Identify which cell holds the provided text, then report its [x, y] central coordinate. 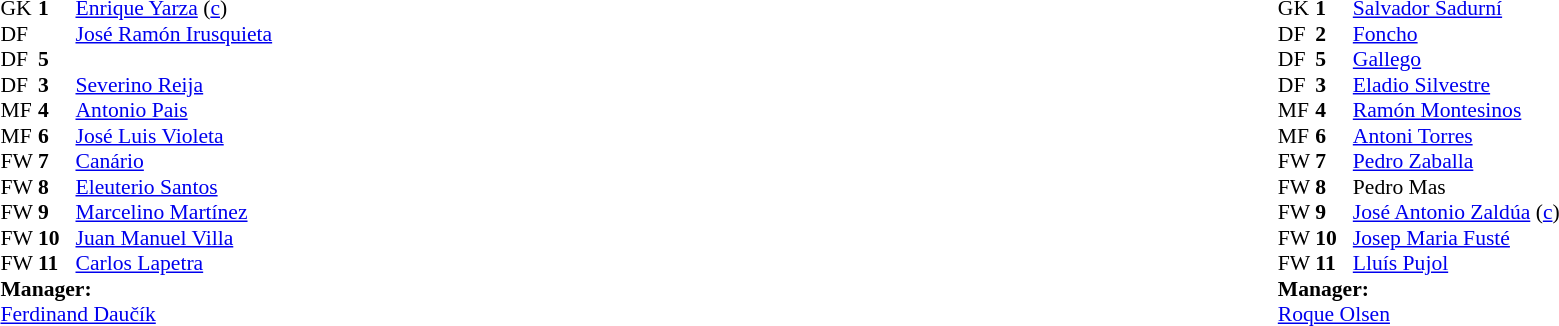
Antonio Pais [174, 111]
José Luis Violeta [174, 136]
Canário [174, 161]
Marcelino Martínez [174, 213]
Juan Manuel Villa [174, 238]
Manager: [136, 289]
Carlos Lapetra [174, 263]
Severino Reija [174, 85]
2 [1334, 34]
José Ramón Irusquieta [174, 34]
Eleuterio Santos [174, 187]
